Locate the cell with the specified text and output its (x, y) center coordinate. 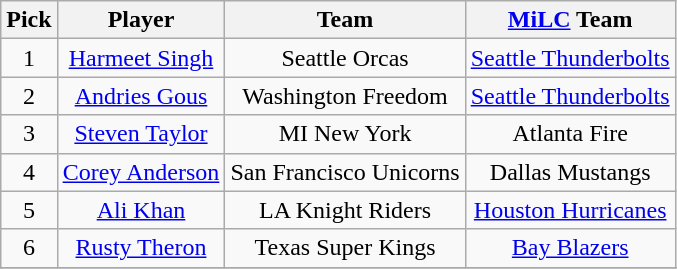
Houston Hurricanes (570, 210)
Player (141, 20)
6 (29, 248)
Dallas Mustangs (570, 172)
Harmeet Singh (141, 58)
Rusty Theron (141, 248)
2 (29, 96)
Bay Blazers (570, 248)
3 (29, 134)
MI New York (345, 134)
Texas Super Kings (345, 248)
1 (29, 58)
4 (29, 172)
Pick (29, 20)
LA Knight Riders (345, 210)
Steven Taylor (141, 134)
Team (345, 20)
Seattle Orcas (345, 58)
Corey Anderson (141, 172)
Andries Gous (141, 96)
San Francisco Unicorns (345, 172)
Washington Freedom (345, 96)
Atlanta Fire (570, 134)
MiLC Team (570, 20)
5 (29, 210)
Ali Khan (141, 210)
